Extract the [x, y] coordinate from the center of the cell holding the provided text.  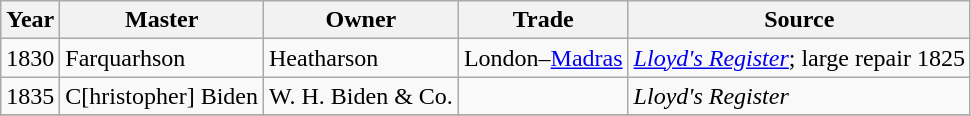
C[hristopher] Biden [162, 96]
London–Madras [543, 58]
Master [162, 20]
Lloyd's Register; large repair 1825 [799, 58]
Trade [543, 20]
Owner [362, 20]
1830 [30, 58]
Source [799, 20]
W. H. Biden & Co. [362, 96]
Year [30, 20]
Heatharson [362, 58]
Farquarhson [162, 58]
1835 [30, 96]
Lloyd's Register [799, 96]
